Scan for the cell matching the given text and deliver its (X, Y) coordinate at center. 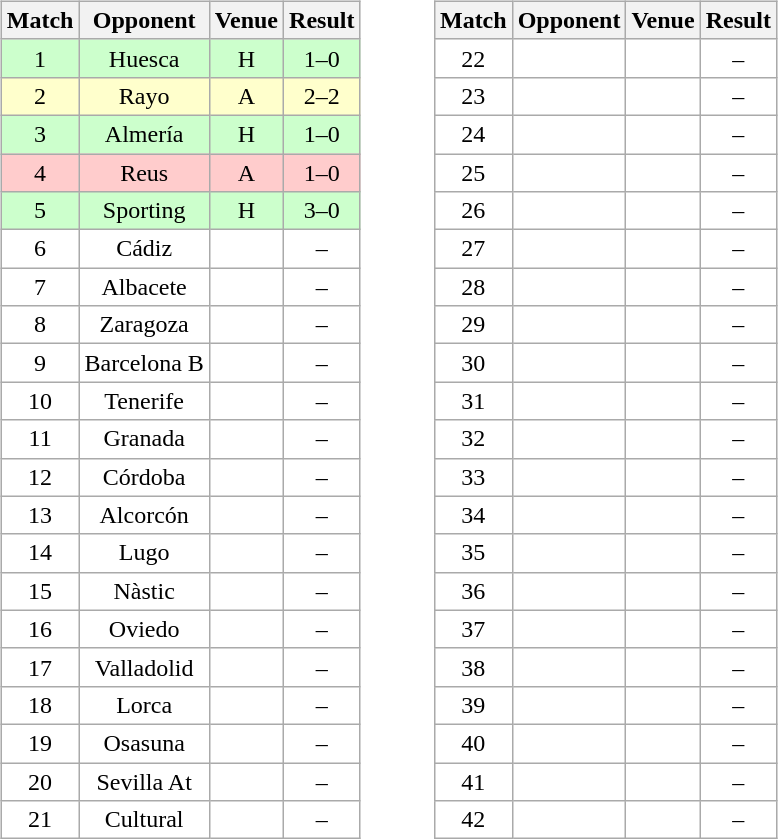
8 (40, 325)
11 (40, 439)
Nàstic (144, 591)
27 (473, 249)
3–0 (322, 211)
16 (40, 629)
Oviedo (144, 629)
26 (473, 211)
Huesca (144, 58)
Barcelona B (144, 363)
Sporting (144, 211)
6 (40, 249)
24 (473, 134)
Cultural (144, 820)
7 (40, 287)
Osasuna (144, 743)
Granada (144, 439)
17 (40, 667)
25 (473, 173)
Zaragoza (144, 325)
2 (40, 96)
14 (40, 553)
Córdoba (144, 477)
Lorca (144, 705)
34 (473, 515)
Tenerife (144, 401)
13 (40, 515)
Cádiz (144, 249)
20 (40, 781)
28 (473, 287)
9 (40, 363)
35 (473, 553)
Almería (144, 134)
1 (40, 58)
Valladolid (144, 667)
42 (473, 820)
Sevilla At (144, 781)
Lugo (144, 553)
33 (473, 477)
37 (473, 629)
32 (473, 439)
38 (473, 667)
30 (473, 363)
5 (40, 211)
41 (473, 781)
Albacete (144, 287)
Rayo (144, 96)
4 (40, 173)
18 (40, 705)
2–2 (322, 96)
36 (473, 591)
23 (473, 96)
29 (473, 325)
Alcorcón (144, 515)
10 (40, 401)
12 (40, 477)
31 (473, 401)
39 (473, 705)
Reus (144, 173)
19 (40, 743)
40 (473, 743)
3 (40, 134)
21 (40, 820)
15 (40, 591)
22 (473, 58)
